Provide the (x, y) coordinate of the cell's center where the given text is located.  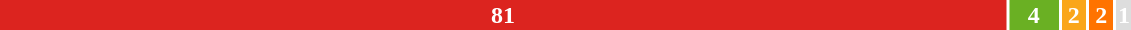
81 (503, 15)
4 (1034, 15)
